Identify which cell holds the provided text, then report its [X, Y] central coordinate. 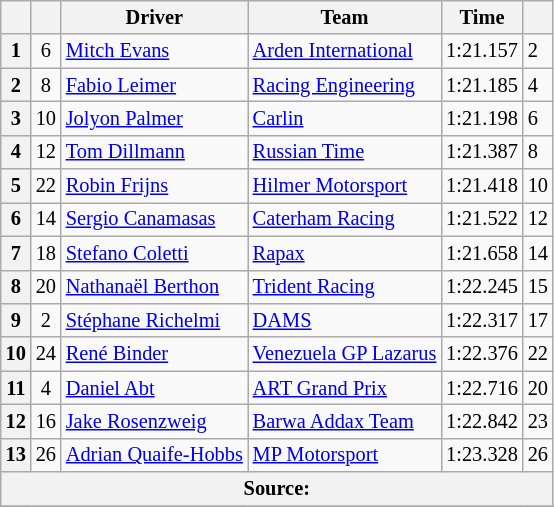
Rapax [344, 253]
1:21.522 [482, 219]
13 [16, 455]
1:21.185 [482, 85]
Time [482, 17]
Tom Dillmann [154, 152]
1:22.842 [482, 421]
Stefano Coletti [154, 253]
7 [16, 253]
1:22.317 [482, 320]
18 [46, 253]
Hilmer Motorsport [344, 186]
11 [16, 388]
MP Motorsport [344, 455]
René Binder [154, 354]
1:21.418 [482, 186]
3 [16, 118]
Source: [277, 489]
1:23.328 [482, 455]
Mitch Evans [154, 51]
5 [16, 186]
1:22.376 [482, 354]
1:21.157 [482, 51]
Driver [154, 17]
Caterham Racing [344, 219]
Jolyon Palmer [154, 118]
24 [46, 354]
17 [538, 320]
Racing Engineering [344, 85]
15 [538, 287]
1:22.716 [482, 388]
1 [16, 51]
1:21.658 [482, 253]
16 [46, 421]
Russian Time [344, 152]
9 [16, 320]
1:21.198 [482, 118]
Carlin [344, 118]
Barwa Addax Team [344, 421]
Nathanaël Berthon [154, 287]
Sergio Canamasas [154, 219]
Stéphane Richelmi [154, 320]
DAMS [344, 320]
23 [538, 421]
Robin Frijns [154, 186]
Jake Rosenzweig [154, 421]
1:22.245 [482, 287]
ART Grand Prix [344, 388]
Team [344, 17]
Daniel Abt [154, 388]
Adrian Quaife-Hobbs [154, 455]
Arden International [344, 51]
Fabio Leimer [154, 85]
Venezuela GP Lazarus [344, 354]
1:21.387 [482, 152]
Trident Racing [344, 287]
